Detect which cell encompasses the target text, then output its [x, y] center coordinate. 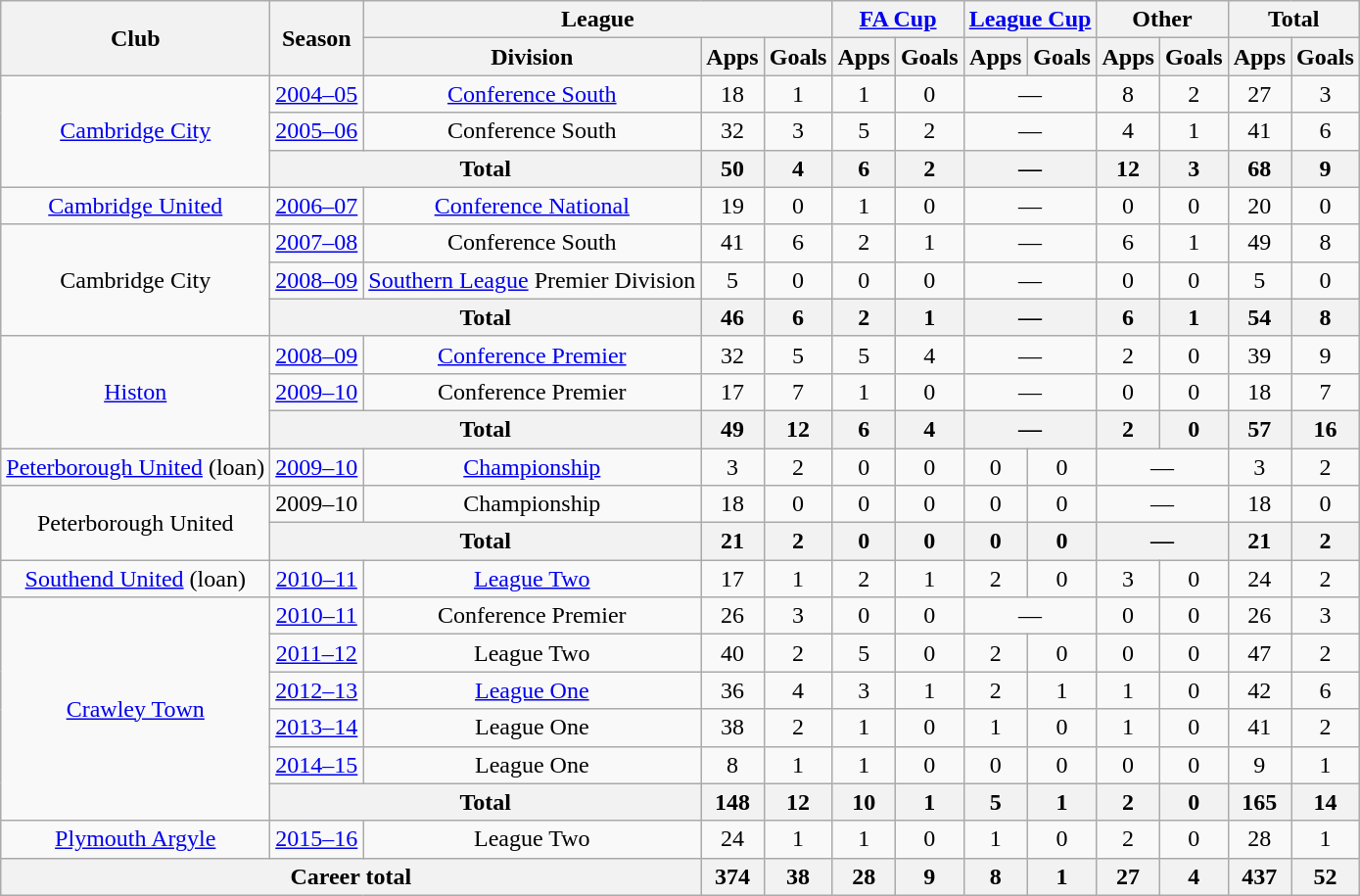
47 [1259, 653]
Division [533, 57]
Other [1162, 20]
42 [1259, 690]
148 [732, 802]
2005–06 [317, 131]
Club [135, 38]
54 [1259, 317]
14 [1326, 802]
Season [317, 38]
FA Cup [898, 20]
Career total [351, 876]
2014–15 [317, 765]
36 [732, 690]
League Cup [1030, 20]
Southend United (loan) [135, 579]
2013–14 [317, 728]
46 [732, 317]
2015–16 [317, 839]
Crawley Town [135, 709]
2007–08 [317, 243]
Southern League Premier Division [533, 280]
39 [1259, 354]
Peterborough United [135, 523]
Plymouth Argyle [135, 839]
374 [732, 876]
2012–13 [317, 690]
20 [1259, 206]
2004–05 [317, 94]
2011–12 [317, 653]
10 [864, 802]
437 [1259, 876]
57 [1259, 429]
165 [1259, 802]
2006–07 [317, 206]
40 [732, 653]
Histon [135, 392]
52 [1326, 876]
Conference National [533, 206]
Peterborough United (loan) [135, 467]
League [597, 20]
50 [732, 168]
16 [1326, 429]
19 [732, 206]
Cambridge United [135, 206]
68 [1259, 168]
